Find where the given text appears and provide that cell's center as (x, y) coordinate. 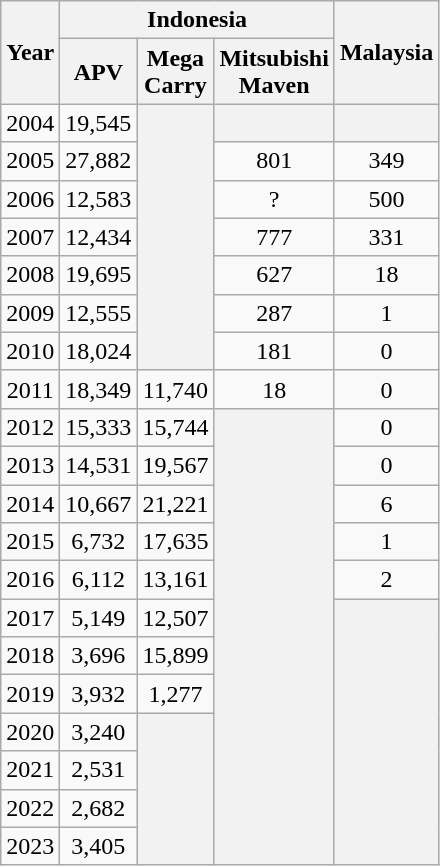
1,277 (176, 694)
2 (386, 580)
11,740 (176, 389)
2,682 (98, 808)
2004 (30, 123)
2013 (30, 465)
19,567 (176, 465)
2008 (30, 275)
3,932 (98, 694)
10,667 (98, 503)
MitsubishiMaven (274, 72)
6,732 (98, 542)
331 (386, 237)
2018 (30, 656)
2012 (30, 427)
2006 (30, 199)
2020 (30, 732)
MegaCarry (176, 72)
18,024 (98, 351)
? (274, 199)
3,696 (98, 656)
2007 (30, 237)
181 (274, 351)
13,161 (176, 580)
19,695 (98, 275)
18,349 (98, 389)
777 (274, 237)
2017 (30, 618)
15,744 (176, 427)
2023 (30, 846)
2016 (30, 580)
627 (274, 275)
Year (30, 52)
2,531 (98, 770)
15,899 (176, 656)
2021 (30, 770)
21,221 (176, 503)
2010 (30, 351)
801 (274, 161)
14,531 (98, 465)
12,507 (176, 618)
287 (274, 313)
2005 (30, 161)
Malaysia (386, 52)
12,434 (98, 237)
17,635 (176, 542)
2015 (30, 542)
Indonesia (198, 20)
12,555 (98, 313)
6 (386, 503)
19,545 (98, 123)
2019 (30, 694)
6,112 (98, 580)
12,583 (98, 199)
3,240 (98, 732)
2011 (30, 389)
5,149 (98, 618)
2014 (30, 503)
15,333 (98, 427)
3,405 (98, 846)
2009 (30, 313)
2022 (30, 808)
APV (98, 72)
27,882 (98, 161)
349 (386, 161)
500 (386, 199)
